Scan for the cell matching the given text and deliver its [X, Y] coordinate at center. 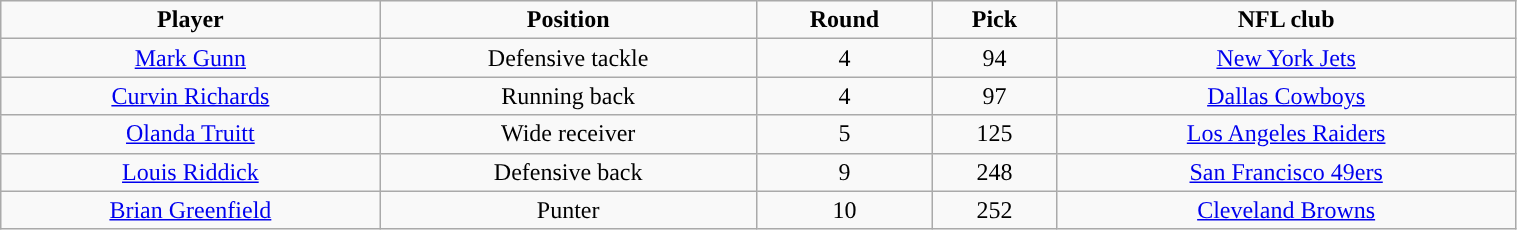
Louis Riddick [190, 172]
Punter [568, 210]
Brian Greenfield [190, 210]
Curvin Richards [190, 96]
9 [844, 172]
252 [995, 210]
10 [844, 210]
Cleveland Browns [1286, 210]
125 [995, 134]
Mark Gunn [190, 58]
Running back [568, 96]
5 [844, 134]
94 [995, 58]
248 [995, 172]
San Francisco 49ers [1286, 172]
Defensive back [568, 172]
97 [995, 96]
New York Jets [1286, 58]
Player [190, 20]
Round [844, 20]
Position [568, 20]
Defensive tackle [568, 58]
Dallas Cowboys [1286, 96]
Olanda Truitt [190, 134]
Pick [995, 20]
Los Angeles Raiders [1286, 134]
NFL club [1286, 20]
Wide receiver [568, 134]
